Determine the (X, Y) coordinate at the center of the cell enclosing the given text.  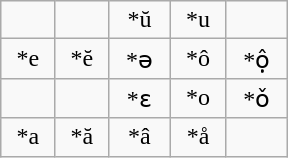
*ĕ (82, 59)
*ộ (256, 59)
*u (198, 20)
*â (140, 137)
*ɛ (140, 98)
*e (28, 59)
*ă (82, 137)
*ə (140, 59)
*ô (198, 59)
*o (198, 98)
*a (28, 137)
*å (198, 137)
*ǒ (256, 98)
*ŭ (140, 20)
